Pinpoint the cell where the given text exists, returning its (X, Y) midpoint coordinate. 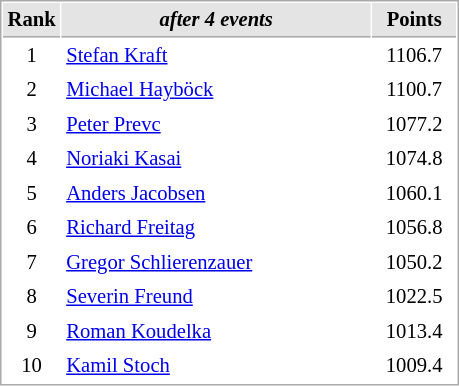
1022.5 (414, 296)
1050.2 (414, 262)
1100.7 (414, 90)
10 (32, 366)
3 (32, 124)
Richard Freitag (216, 228)
Stefan Kraft (216, 56)
9 (32, 332)
1060.1 (414, 194)
Kamil Stoch (216, 366)
1077.2 (414, 124)
Michael Hayböck (216, 90)
Roman Koudelka (216, 332)
8 (32, 296)
4 (32, 158)
Rank (32, 20)
1 (32, 56)
5 (32, 194)
1106.7 (414, 56)
Gregor Schlierenzauer (216, 262)
after 4 events (216, 20)
Noriaki Kasai (216, 158)
7 (32, 262)
1009.4 (414, 366)
Anders Jacobsen (216, 194)
Points (414, 20)
1056.8 (414, 228)
Peter Prevc (216, 124)
Severin Freund (216, 296)
1013.4 (414, 332)
1074.8 (414, 158)
6 (32, 228)
2 (32, 90)
